Find where the given text appears and provide that cell's center as [X, Y] coordinate. 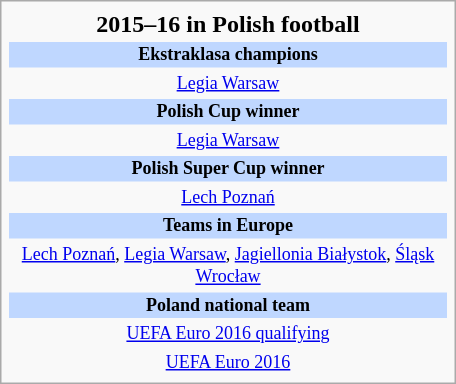
Polish Super Cup winner [228, 169]
UEFA Euro 2016 [228, 363]
UEFA Euro 2016 qualifying [228, 334]
Polish Cup winner [228, 112]
Lech Poznań [228, 198]
Teams in Europe [228, 226]
Lech Poznań, Legia Warsaw, Jagiellonia Białystok, Śląsk Wrocław [228, 266]
2015–16 in Polish football [228, 24]
Poland national team [228, 306]
Ekstraklasa champions [228, 55]
